Search for the cell housing the specified text and yield its [x, y] center coordinate. 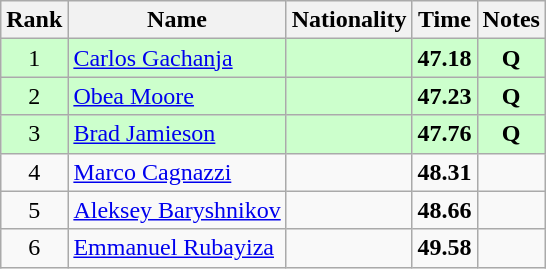
6 [34, 248]
47.23 [444, 96]
Marco Cagnazzi [177, 172]
48.31 [444, 172]
4 [34, 172]
Name [177, 20]
48.66 [444, 210]
Nationality [349, 20]
Carlos Gachanja [177, 58]
49.58 [444, 248]
Aleksey Baryshnikov [177, 210]
5 [34, 210]
Rank [34, 20]
2 [34, 96]
Brad Jamieson [177, 134]
Emmanuel Rubayiza [177, 248]
47.18 [444, 58]
1 [34, 58]
Notes [511, 20]
Time [444, 20]
3 [34, 134]
Obea Moore [177, 96]
47.76 [444, 134]
